Output the [X, Y] coordinate of the center of the cell containing the given text.  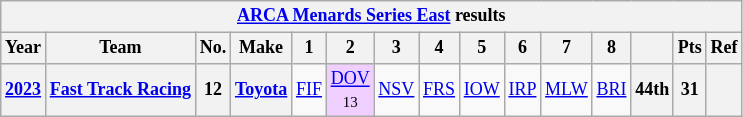
Pts [690, 48]
Make [262, 48]
No. [212, 48]
2 [350, 48]
FRS [440, 90]
12 [212, 90]
8 [612, 48]
2023 [24, 90]
IOW [482, 90]
4 [440, 48]
Team [120, 48]
Year [24, 48]
3 [396, 48]
IRP [522, 90]
Fast Track Racing [120, 90]
NSV [396, 90]
5 [482, 48]
BRI [612, 90]
1 [310, 48]
DOV13 [350, 90]
MLW [566, 90]
Ref [724, 48]
FIF [310, 90]
7 [566, 48]
6 [522, 48]
ARCA Menards Series East results [372, 16]
31 [690, 90]
44th [652, 90]
Toyota [262, 90]
